Return (x, y) of the center of cell containing provided text 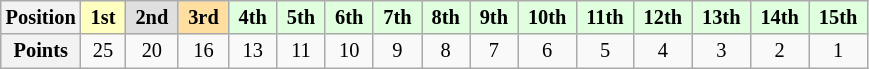
7 (494, 51)
Position (41, 17)
9 (397, 51)
3rd (203, 17)
15th (838, 17)
4 (663, 51)
1 (838, 51)
2 (779, 51)
5th (301, 17)
8th (446, 17)
8 (446, 51)
5 (604, 51)
2nd (152, 17)
14th (779, 17)
25 (104, 51)
13 (253, 51)
10th (547, 17)
11 (301, 51)
12th (663, 17)
1st (104, 17)
4th (253, 17)
6th (349, 17)
9th (494, 17)
10 (349, 51)
13th (721, 17)
6 (547, 51)
16 (203, 51)
11th (604, 17)
Points (41, 51)
7th (397, 17)
3 (721, 51)
20 (152, 51)
